Capture the cell that displays the provided text and extract its (x, y) central coordinate. 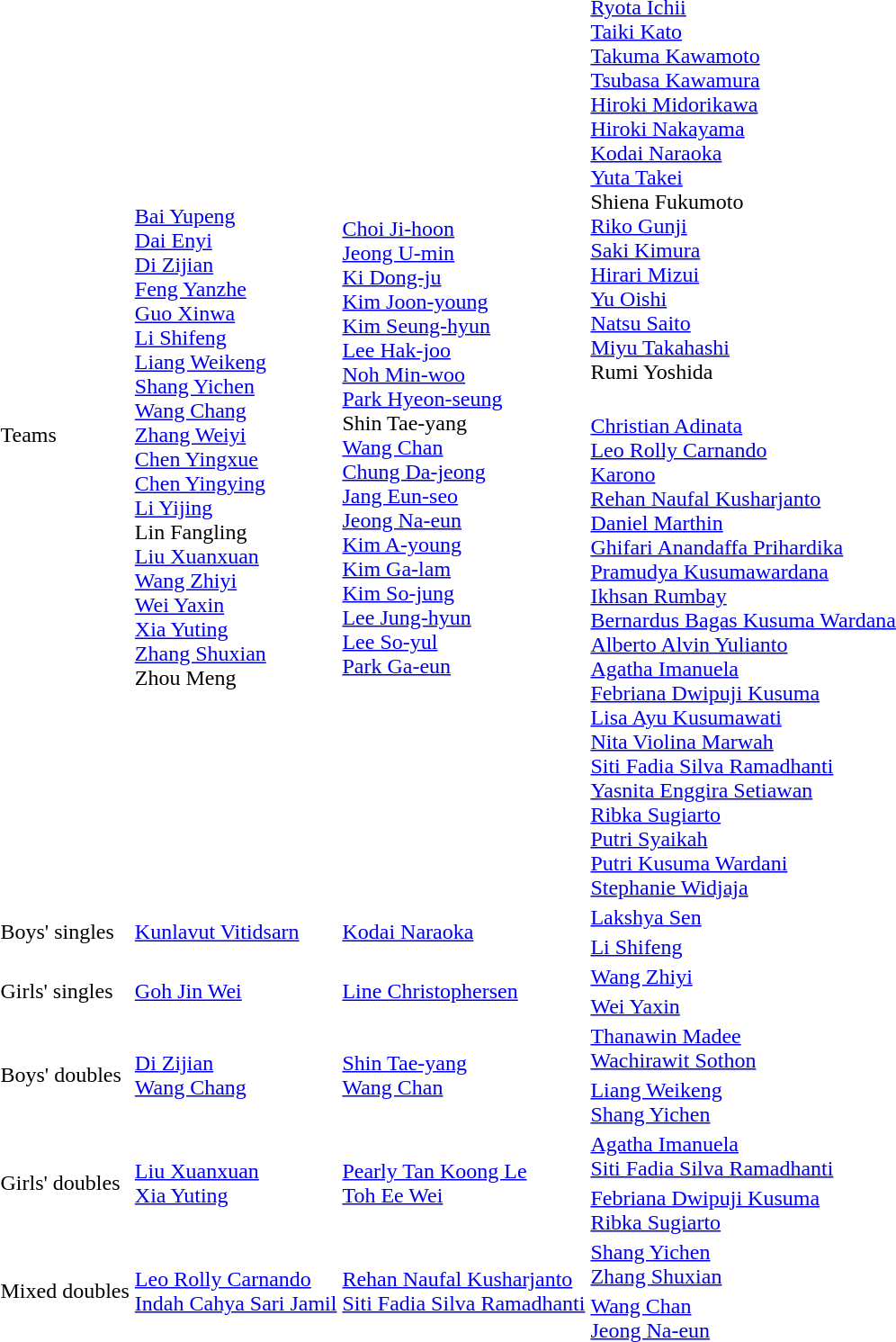
Line Christophersen (464, 992)
Di Zijian Wang Chang (236, 1075)
Pearly Tan Koong Le Toh Ee Wei (464, 1183)
Goh Jin Wei (236, 992)
Shin Tae-yang Wang Chan (464, 1075)
Liu Xuanxuan Xia Yuting (236, 1183)
Kodai Naraoka (464, 932)
Kunlavut Vitidsarn (236, 932)
